Pinpoint the cell where the given text exists, returning its [X, Y] midpoint coordinate. 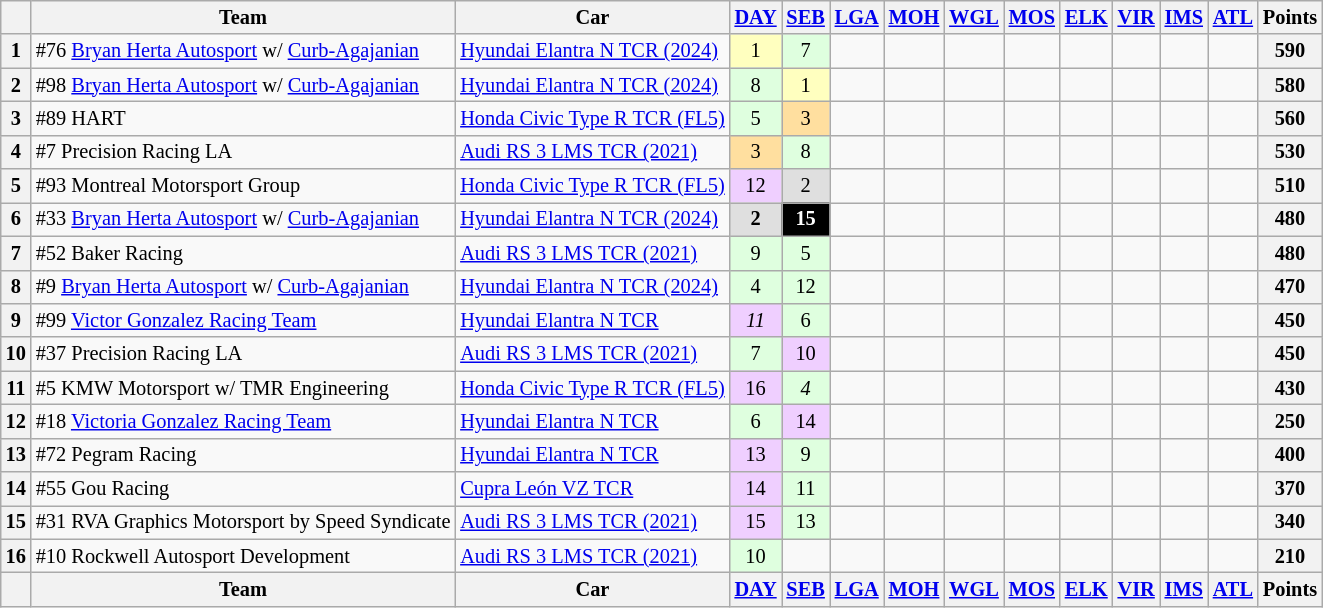
#7 Precision Racing LA [243, 152]
#5 KMW Motorsport w/ TMR Engineering [243, 388]
430 [1290, 388]
370 [1290, 489]
Cupra León VZ TCR [592, 489]
210 [1290, 556]
#72 Pegram Racing [243, 455]
250 [1290, 421]
#93 Montreal Motorsport Group [243, 186]
#31 RVA Graphics Motorsport by Speed Syndicate [243, 522]
340 [1290, 522]
#55 Gou Racing [243, 489]
590 [1290, 51]
530 [1290, 152]
#52 Baker Racing [243, 253]
560 [1290, 118]
#99 Victor Gonzalez Racing Team [243, 320]
#18 Victoria Gonzalez Racing Team [243, 421]
#89 HART [243, 118]
#37 Precision Racing LA [243, 354]
#33 Bryan Herta Autosport w/ Curb-Agajanian [243, 219]
#9 Bryan Herta Autosport w/ Curb-Agajanian [243, 287]
400 [1290, 455]
470 [1290, 287]
#76 Bryan Herta Autosport w/ Curb-Agajanian [243, 51]
#10 Rockwell Autosport Development [243, 556]
#98 Bryan Herta Autosport w/ Curb-Agajanian [243, 85]
580 [1290, 85]
510 [1290, 186]
